Locate the cell with the specified text and output its [x, y] center coordinate. 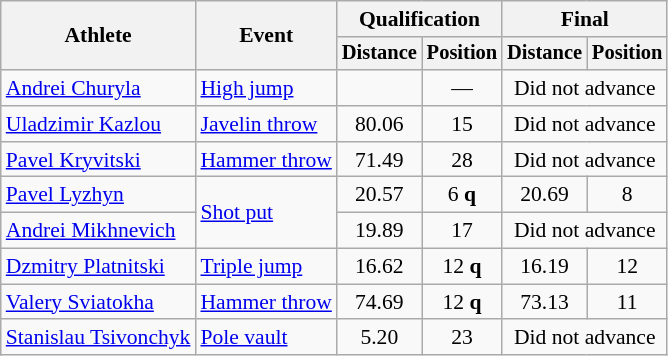
Valery Sviatokha [98, 302]
16.19 [544, 267]
Pavel Kryvitski [98, 160]
20.69 [544, 195]
15 [462, 124]
28 [462, 160]
Javelin throw [266, 124]
Qualification [420, 19]
Uladzimir Kazlou [98, 124]
11 [627, 302]
Triple jump [266, 267]
20.57 [380, 195]
80.06 [380, 124]
23 [462, 338]
Dzmitry Platnitski [98, 267]
High jump [266, 88]
74.69 [380, 302]
— [462, 88]
Pavel Lyzhyn [98, 195]
Athlete [98, 36]
Event [266, 36]
Andrei Churyla [98, 88]
Andrei Mikhnevich [98, 231]
5.20 [380, 338]
Shot put [266, 212]
17 [462, 231]
16.62 [380, 267]
19.89 [380, 231]
71.49 [380, 160]
Pole vault [266, 338]
12 [627, 267]
8 [627, 195]
Stanislau Tsivonchyk [98, 338]
Final [584, 19]
6 q [462, 195]
73.13 [544, 302]
